Scan for the cell matching the given text and deliver its [x, y] coordinate at center. 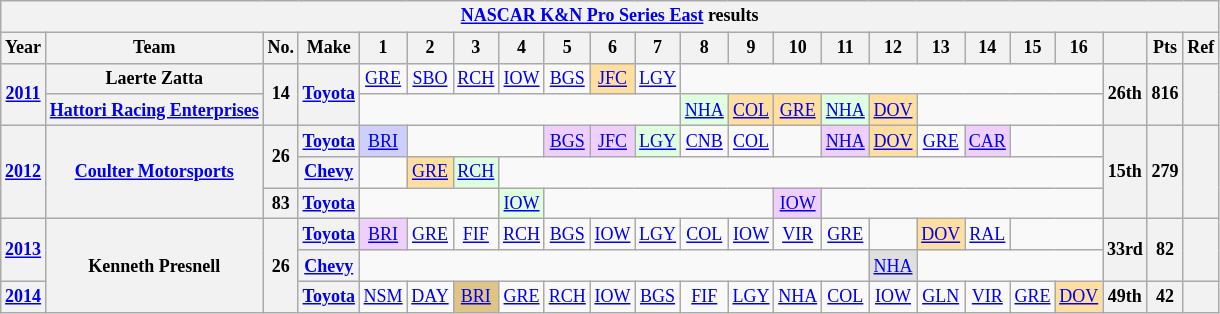
279 [1165, 172]
Ref [1201, 48]
NSM [383, 296]
49th [1126, 296]
Year [24, 48]
82 [1165, 250]
SBO [430, 78]
12 [893, 48]
CAR [987, 140]
4 [522, 48]
6 [612, 48]
83 [280, 204]
DAY [430, 296]
Kenneth Presnell [154, 266]
Team [154, 48]
16 [1079, 48]
No. [280, 48]
10 [798, 48]
42 [1165, 296]
Coulter Motorsports [154, 172]
2 [430, 48]
13 [941, 48]
26th [1126, 94]
Laerte Zatta [154, 78]
3 [476, 48]
NASCAR K&N Pro Series East results [610, 16]
1 [383, 48]
7 [658, 48]
8 [704, 48]
816 [1165, 94]
Make [328, 48]
Pts [1165, 48]
GLN [941, 296]
2013 [24, 250]
15 [1032, 48]
15th [1126, 172]
5 [567, 48]
Hattori Racing Enterprises [154, 110]
11 [845, 48]
RAL [987, 234]
9 [751, 48]
2014 [24, 296]
33rd [1126, 250]
2011 [24, 94]
CNB [704, 140]
2012 [24, 172]
